Scan for the cell matching the given text and deliver its (x, y) coordinate at center. 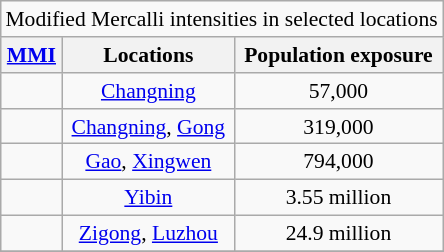
Locations (149, 55)
319,000 (338, 126)
3.55 million (338, 197)
Changning (149, 91)
Population exposure (338, 55)
794,000 (338, 162)
24.9 million (338, 233)
MMI (31, 55)
Modified Mercalli intensities in selected locations (221, 19)
Gao, Xingwen (149, 162)
57,000 (338, 91)
Yibin (149, 197)
Changning, Gong (149, 126)
Zigong, Luzhou (149, 233)
